For the text-containing cell, return its midpoint in [X, Y] coordinate format. 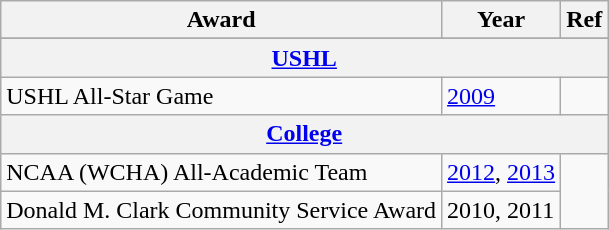
College [304, 134]
Donald M. Clark Community Service Award [222, 210]
Award [222, 20]
USHL [304, 58]
2009 [502, 96]
NCAA (WCHA) All-Academic Team [222, 172]
Ref [584, 20]
2010, 2011 [502, 210]
Year [502, 20]
2012, 2013 [502, 172]
USHL All-Star Game [222, 96]
